Determine the [x, y] coordinate at the center of the cell enclosing the given text.  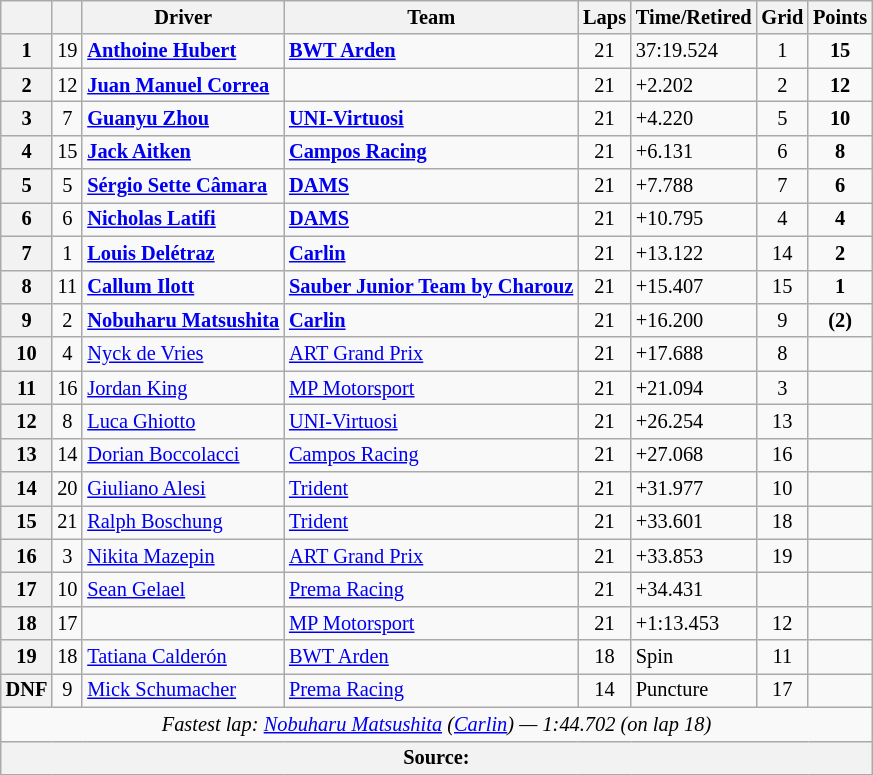
+16.200 [694, 320]
+1:13.453 [694, 623]
Luca Ghiotto [183, 421]
Laps [604, 17]
+33.853 [694, 556]
Grid [782, 17]
Guanyu Zhou [183, 118]
Anthoine Hubert [183, 51]
Spin [694, 657]
Nicholas Latifi [183, 219]
Jack Aitken [183, 152]
+26.254 [694, 421]
+21.094 [694, 388]
+34.431 [694, 589]
Louis Delétraz [183, 253]
+13.122 [694, 253]
+15.407 [694, 287]
+31.977 [694, 489]
Nikita Mazepin [183, 556]
Giuliano Alesi [183, 489]
Jordan King [183, 388]
Fastest lap: Nobuharu Matsushita (Carlin) — 1:44.702 (on lap 18) [436, 724]
+6.131 [694, 152]
Ralph Boschung [183, 522]
Points [840, 17]
+33.601 [694, 522]
Team [431, 17]
Callum Ilott [183, 287]
+17.688 [694, 354]
DNF [27, 690]
+27.068 [694, 455]
Tatiana Calderón [183, 657]
Driver [183, 17]
+2.202 [694, 85]
+4.220 [694, 118]
Dorian Boccolacci [183, 455]
Mick Schumacher [183, 690]
+7.788 [694, 186]
37:19.524 [694, 51]
Sérgio Sette Câmara [183, 186]
Sean Gelael [183, 589]
(2) [840, 320]
20 [67, 489]
Nyck de Vries [183, 354]
+10.795 [694, 219]
Juan Manuel Correa [183, 85]
Source: [436, 758]
Sauber Junior Team by Charouz [431, 287]
Nobuharu Matsushita [183, 320]
Time/Retired [694, 17]
Puncture [694, 690]
